Determine the [X, Y] coordinate at the center of the cell enclosing the given text.  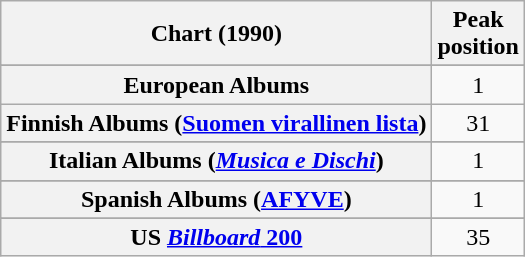
Italian Albums (Musica e Dischi) [216, 161]
European Albums [216, 85]
Spanish Albums (AFYVE) [216, 199]
Finnish Albums (Suomen virallinen lista) [216, 123]
35 [478, 237]
US Billboard 200 [216, 237]
31 [478, 123]
Chart (1990) [216, 34]
Peakposition [478, 34]
